Extract the (x, y) coordinate from the center of the cell holding the provided text.  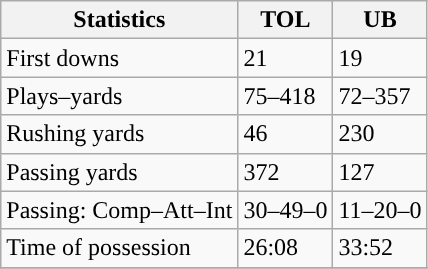
TOL (286, 20)
First downs (120, 58)
Plays–yards (120, 96)
Statistics (120, 20)
19 (380, 58)
33:52 (380, 248)
46 (286, 134)
11–20–0 (380, 210)
21 (286, 58)
72–357 (380, 96)
30–49–0 (286, 210)
230 (380, 134)
UB (380, 20)
Passing: Comp–Att–Int (120, 210)
75–418 (286, 96)
26:08 (286, 248)
Time of possession (120, 248)
127 (380, 172)
Passing yards (120, 172)
372 (286, 172)
Rushing yards (120, 134)
